Detect which cell encompasses the target text, then output its (x, y) center coordinate. 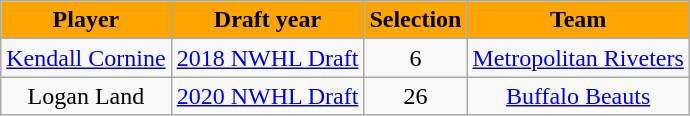
6 (416, 58)
Selection (416, 20)
Logan Land (86, 96)
Draft year (268, 20)
Team (578, 20)
Buffalo Beauts (578, 96)
Player (86, 20)
Metropolitan Riveters (578, 58)
26 (416, 96)
2018 NWHL Draft (268, 58)
Kendall Cornine (86, 58)
2020 NWHL Draft (268, 96)
